From the cell containing the given text, extract its center point as [X, Y] coordinate. 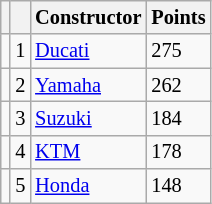
KTM [88, 152]
148 [178, 186]
Points [178, 17]
Yamaha [88, 85]
1 [20, 51]
Suzuki [88, 118]
3 [20, 118]
275 [178, 51]
262 [178, 85]
178 [178, 152]
2 [20, 85]
184 [178, 118]
4 [20, 152]
Ducati [88, 51]
Honda [88, 186]
5 [20, 186]
Constructor [88, 17]
